Locate the cell with the specified text and output its (X, Y) center coordinate. 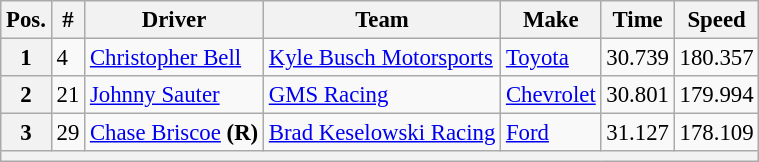
4 (68, 58)
Chevrolet (551, 95)
29 (68, 133)
178.109 (716, 133)
180.357 (716, 58)
Pos. (26, 20)
21 (68, 95)
179.994 (716, 95)
30.739 (638, 58)
2 (26, 95)
Ford (551, 133)
30.801 (638, 95)
Christopher Bell (174, 58)
1 (26, 58)
Team (382, 20)
Johnny Sauter (174, 95)
Kyle Busch Motorsports (382, 58)
31.127 (638, 133)
GMS Racing (382, 95)
3 (26, 133)
Make (551, 20)
Brad Keselowski Racing (382, 133)
Toyota (551, 58)
Speed (716, 20)
Driver (174, 20)
# (68, 20)
Chase Briscoe (R) (174, 133)
Time (638, 20)
